Identify which cell holds the provided text, then report its [X, Y] central coordinate. 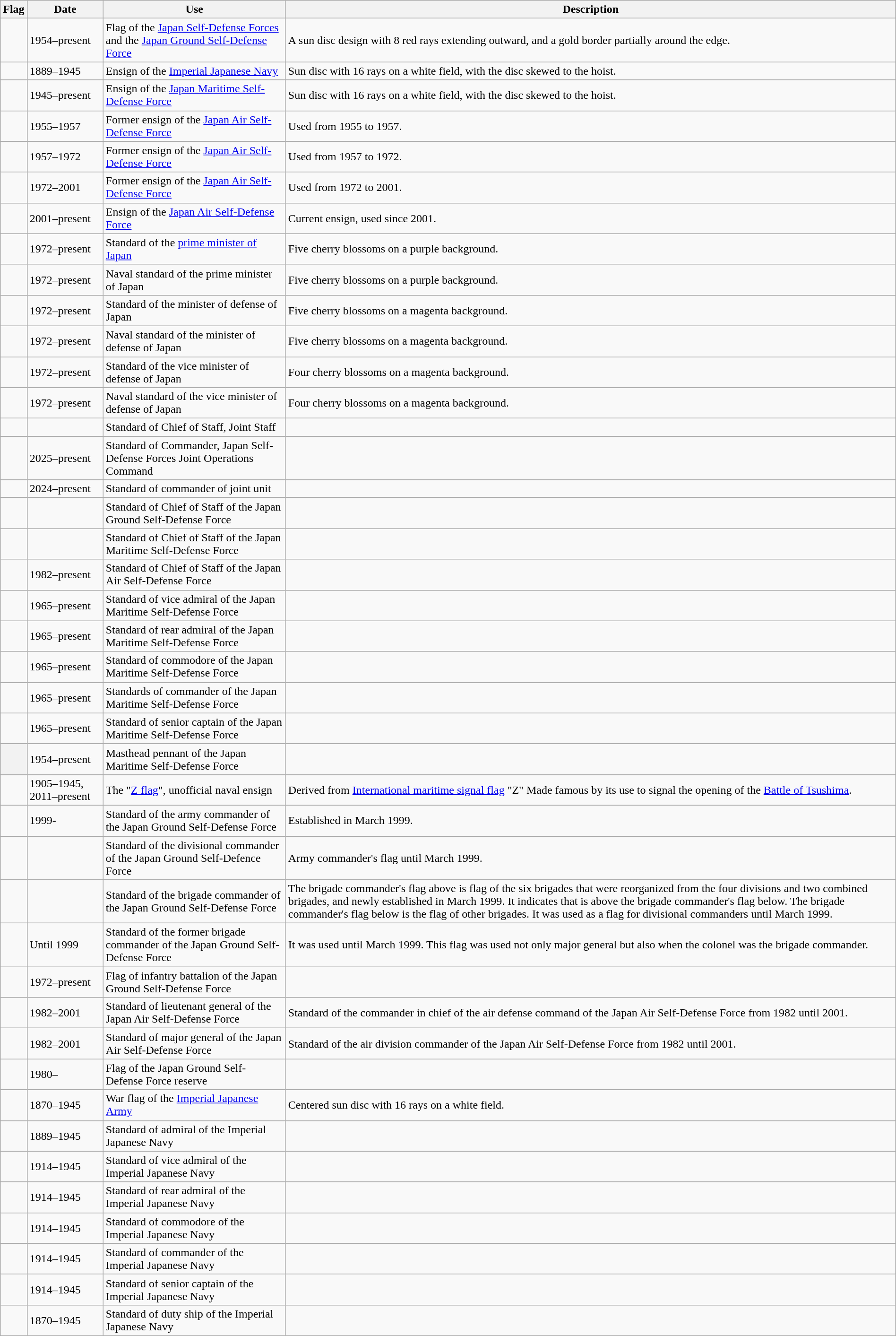
Flag [14, 9]
Used from 1955 to 1957. [591, 126]
Flag of infantry battalion of the Japan Ground Self-Defense Force [194, 982]
Standard of rear admiral of the Japan Maritime Self-Defense Force [194, 636]
Flag of the Japan Ground Self-Defense Force reserve [194, 1074]
1972–2001 [65, 187]
A sun disc design with 8 red rays extending outward, and a gold border partially around the edge. [591, 40]
2001–present [65, 218]
Used from 1957 to 1972. [591, 157]
Standard of Commander, Japan Self-Defense Forces Joint Operations Command [194, 458]
Standard of the vice minister of defense of Japan [194, 372]
Standard of senior captain of the Japan Maritime Self-Defense Force [194, 728]
Standard of duty ship of the Imperial Japanese Navy [194, 1320]
1955–1957 [65, 126]
Standard of rear admiral of the Imperial Japanese Navy [194, 1197]
Naval standard of the minister of defense of Japan [194, 341]
The "Z flag", unofficial naval ensign [194, 789]
Standard of Chief of Staff of the Japan Maritime Self-Defense Force [194, 544]
Flag of the Japan Self-Defense Forces and the Japan Ground Self-Defense Force [194, 40]
Standard of commodore of the Imperial Japanese Navy [194, 1228]
Current ensign, used since 2001. [591, 218]
Standards of commander of the Japan Maritime Self-Defense Force [194, 698]
It was used until March 1999. This flag was used not only major general but also when the colonel was the brigade commander. [591, 945]
Description [591, 9]
Standard of lieutenant general of the Japan Air Self-Defense Force [194, 1013]
Ensign of the Imperial Japanese Navy [194, 71]
Naval standard of the prime minister of Japan [194, 280]
Ensign of the Japan Maritime Self-Defense Force [194, 95]
Standard of Chief of Staff of the Japan Air Self-Defense Force [194, 575]
Standard of the prime minister of Japan [194, 249]
Until 1999 [65, 945]
Ensign of the Japan Air Self-Defense Force [194, 218]
Standard of commander of joint unit [194, 489]
Standard of commodore of the Japan Maritime Self-Defense Force [194, 667]
Used from 1972 to 2001. [591, 187]
Standard of the brigade commander of the Japan Ground Self-Defense Force [194, 902]
Standard of vice admiral of the Imperial Japanese Navy [194, 1167]
Established in March 1999. [591, 821]
Derived from International maritime signal flag "Z" Made famous by its use to signal the opening of the Battle of Tsushima. [591, 789]
Standard of the former brigade commander of the Japan Ground Self-Defense Force [194, 945]
1982–present [65, 575]
Standard of vice admiral of the Japan Maritime Self-Defense Force [194, 605]
2025–present [65, 458]
Standard of senior captain of the Imperial Japanese Navy [194, 1290]
2024–present [65, 489]
1957–1972 [65, 157]
Army commander's flag until March 1999. [591, 858]
Standard of the commander in chief of the air defense command of the Japan Air Self-Defense Force from 1982 until 2001. [591, 1013]
Standard of admiral of the Imperial Japanese Navy [194, 1136]
Centered sun disc with 16 rays on a white field. [591, 1105]
Standard of the air division commander of the Japan Air Self-Defense Force from 1982 until 2001. [591, 1044]
1905–1945, 2011–present [65, 789]
Standard of commander of the Imperial Japanese Navy [194, 1258]
Standard of the minister of defense of Japan [194, 310]
Standard of Chief of Staff of the Japan Ground Self-Defense Force [194, 513]
1945–present [65, 95]
Naval standard of the vice minister of defense of Japan [194, 403]
1999- [65, 821]
1980– [65, 1074]
War flag of the Imperial Japanese Army [194, 1105]
Date [65, 9]
Use [194, 9]
Masthead pennant of the Japan Maritime Self-Defense Force [194, 759]
Standard of the army commander of the Japan Ground Self-Defense Force [194, 821]
Standard of major general of the Japan Air Self-Defense Force [194, 1044]
Standard of the divisional commander of the Japan Ground Self-Defence Force [194, 858]
Standard of Chief of Staff, Joint Staff [194, 427]
